Detect which cell encompasses the target text, then output its (X, Y) center coordinate. 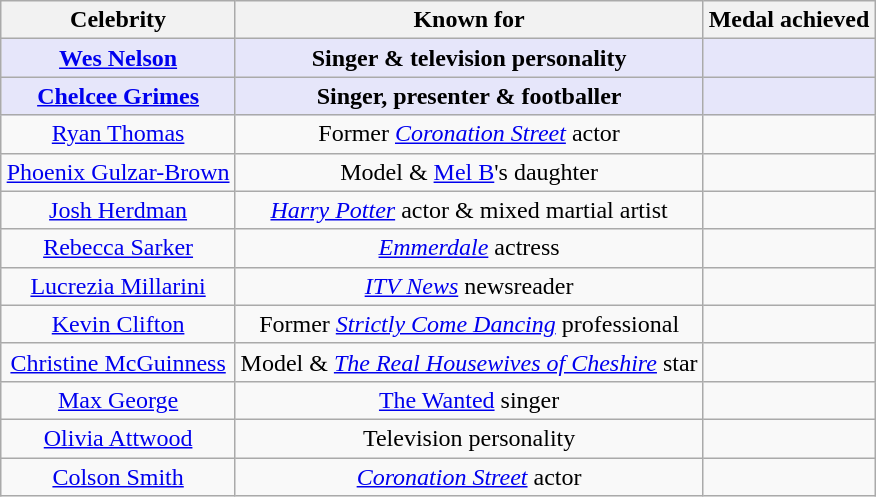
Wes Nelson (118, 58)
Max George (118, 400)
Former Strictly Come Dancing professional (469, 324)
ITV News newsreader (469, 286)
Singer & television personality (469, 58)
Christine McGuinness (118, 362)
Television personality (469, 438)
Medal achieved (789, 20)
The Wanted singer (469, 400)
Josh Herdman (118, 210)
Harry Potter actor & mixed martial artist (469, 210)
Emmerdale actress (469, 248)
Singer, presenter & footballer (469, 96)
Coronation Street actor (469, 477)
Model & The Real Housewives of Cheshire star (469, 362)
Celebrity (118, 20)
Model & Mel B's daughter (469, 172)
Phoenix Gulzar-Brown (118, 172)
Known for (469, 20)
Ryan Thomas (118, 134)
Rebecca Sarker (118, 248)
Former Coronation Street actor (469, 134)
Lucrezia Millarini (118, 286)
Colson Smith (118, 477)
Chelcee Grimes (118, 96)
Kevin Clifton (118, 324)
Olivia Attwood (118, 438)
